Determine the (X, Y) coordinate at the center of the cell enclosing the given text.  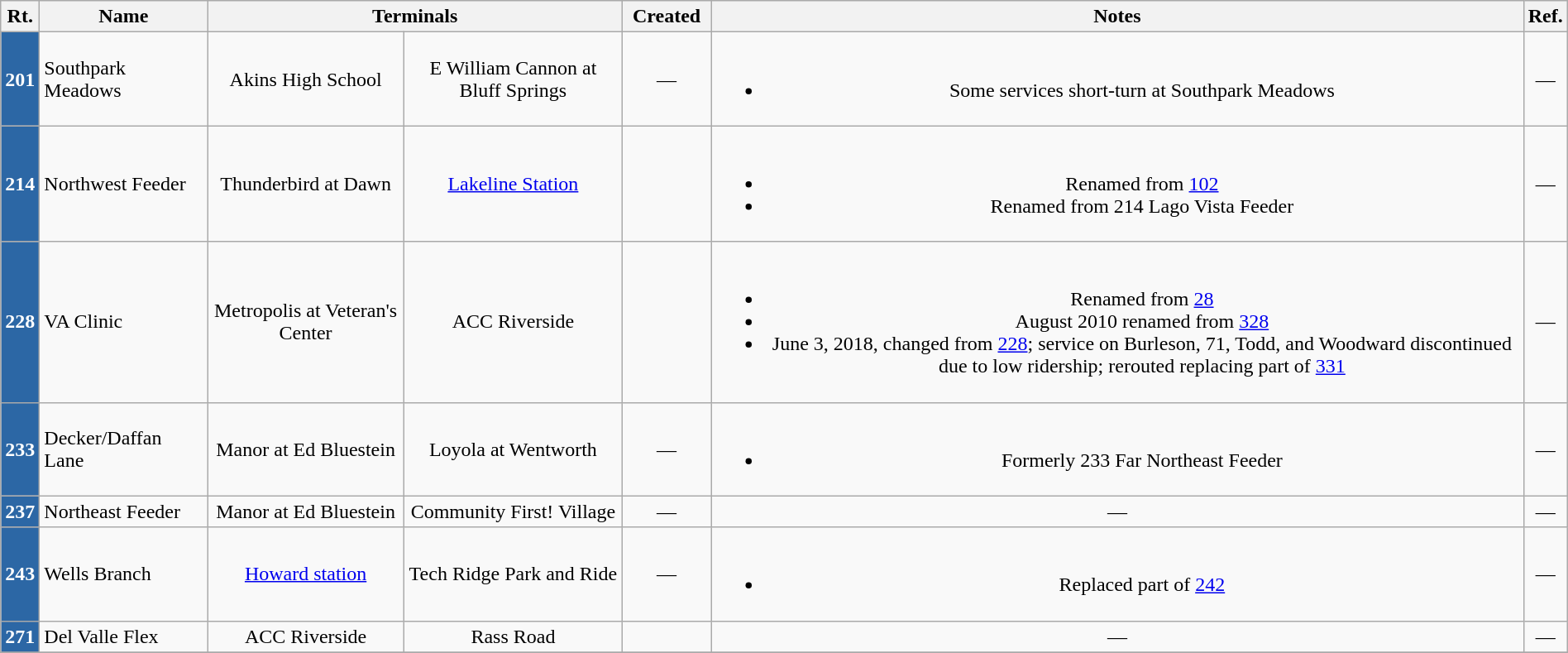
Wells Branch (124, 574)
201 (20, 79)
Thunderbird at Dawn (306, 184)
Decker/Daffan Lane (124, 449)
Del Valle Flex (124, 636)
Created (667, 17)
Some services short-turn at Southpark Meadows (1118, 79)
Replaced part of 242 (1118, 574)
Formerly 233 Far Northeast Feeder (1118, 449)
Howard station (306, 574)
237 (20, 511)
VA Clinic (124, 322)
Loyola at Wentworth (513, 449)
Akins High School (306, 79)
243 (20, 574)
Lakeline Station (513, 184)
Ref. (1545, 17)
271 (20, 636)
Community First! Village (513, 511)
Rt. (20, 17)
Terminals (415, 17)
Southpark Meadows (124, 79)
Notes (1118, 17)
Northeast Feeder (124, 511)
Metropolis at Veteran's Center (306, 322)
Northwest Feeder (124, 184)
228 (20, 322)
233 (20, 449)
E William Cannon at Bluff Springs (513, 79)
Renamed from 102Renamed from 214 Lago Vista Feeder (1118, 184)
Name (124, 17)
Rass Road (513, 636)
214 (20, 184)
Tech Ridge Park and Ride (513, 574)
